Return (x, y) of the center of cell containing provided text 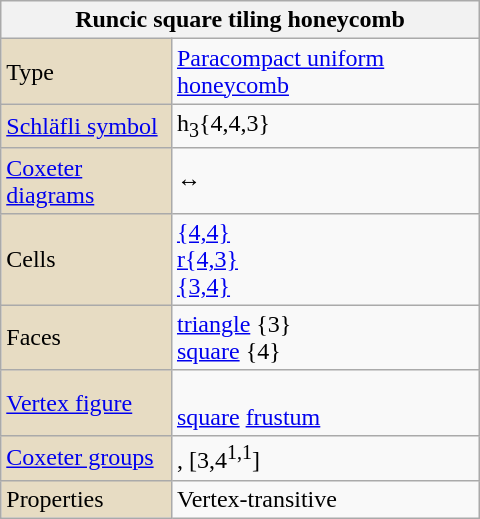
Coxeter groups (86, 458)
Properties (86, 499)
Runcic square tiling honeycomb (240, 20)
↔ (325, 180)
Paracompact uniform honeycomb (325, 72)
Vertex figure (86, 402)
Faces (86, 338)
h3{4,4,3} (325, 126)
Cells (86, 259)
triangle {3}square {4} (325, 338)
{4,4} r{4,3} {3,4} (325, 259)
square frustum (325, 402)
, [3,41,1] (325, 458)
Type (86, 72)
Coxeter diagrams (86, 180)
Schläfli symbol (86, 126)
Vertex-transitive (325, 499)
